Locate the cell with the specified text and output its (x, y) center coordinate. 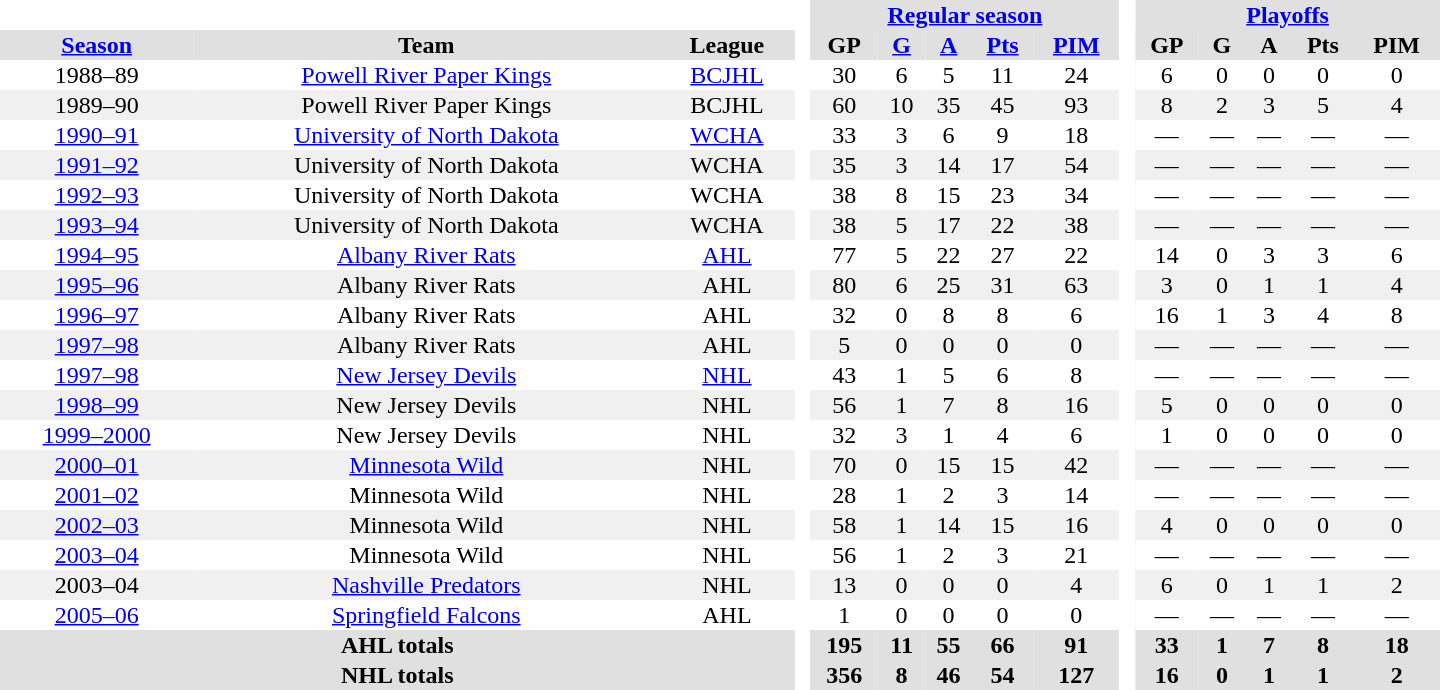
1998–99 (96, 405)
1990–91 (96, 135)
60 (844, 105)
43 (844, 375)
27 (1002, 255)
Nashville Predators (426, 585)
Season (96, 45)
42 (1076, 465)
9 (1002, 135)
AHL totals (398, 645)
356 (844, 675)
Regular season (964, 15)
195 (844, 645)
10 (902, 105)
28 (844, 495)
Springfield Falcons (426, 615)
30 (844, 75)
21 (1076, 555)
45 (1002, 105)
Playoffs (1288, 15)
55 (948, 645)
2000–01 (96, 465)
24 (1076, 75)
1994–95 (96, 255)
31 (1002, 285)
34 (1076, 195)
127 (1076, 675)
80 (844, 285)
League (726, 45)
1993–94 (96, 225)
58 (844, 525)
1988–89 (96, 75)
1989–90 (96, 105)
93 (1076, 105)
2002–03 (96, 525)
1995–96 (96, 285)
91 (1076, 645)
NHL totals (398, 675)
25 (948, 285)
2001–02 (96, 495)
77 (844, 255)
Team (426, 45)
1992–93 (96, 195)
66 (1002, 645)
70 (844, 465)
13 (844, 585)
46 (948, 675)
63 (1076, 285)
1999–2000 (96, 435)
2005–06 (96, 615)
23 (1002, 195)
1996–97 (96, 315)
1991–92 (96, 165)
